For the text-containing cell, return its midpoint in [x, y] coordinate format. 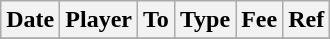
Player [99, 20]
Fee [260, 20]
Type [204, 20]
Date [30, 20]
Ref [306, 20]
To [156, 20]
